Extract the [x, y] coordinate from the center of the cell holding the provided text.  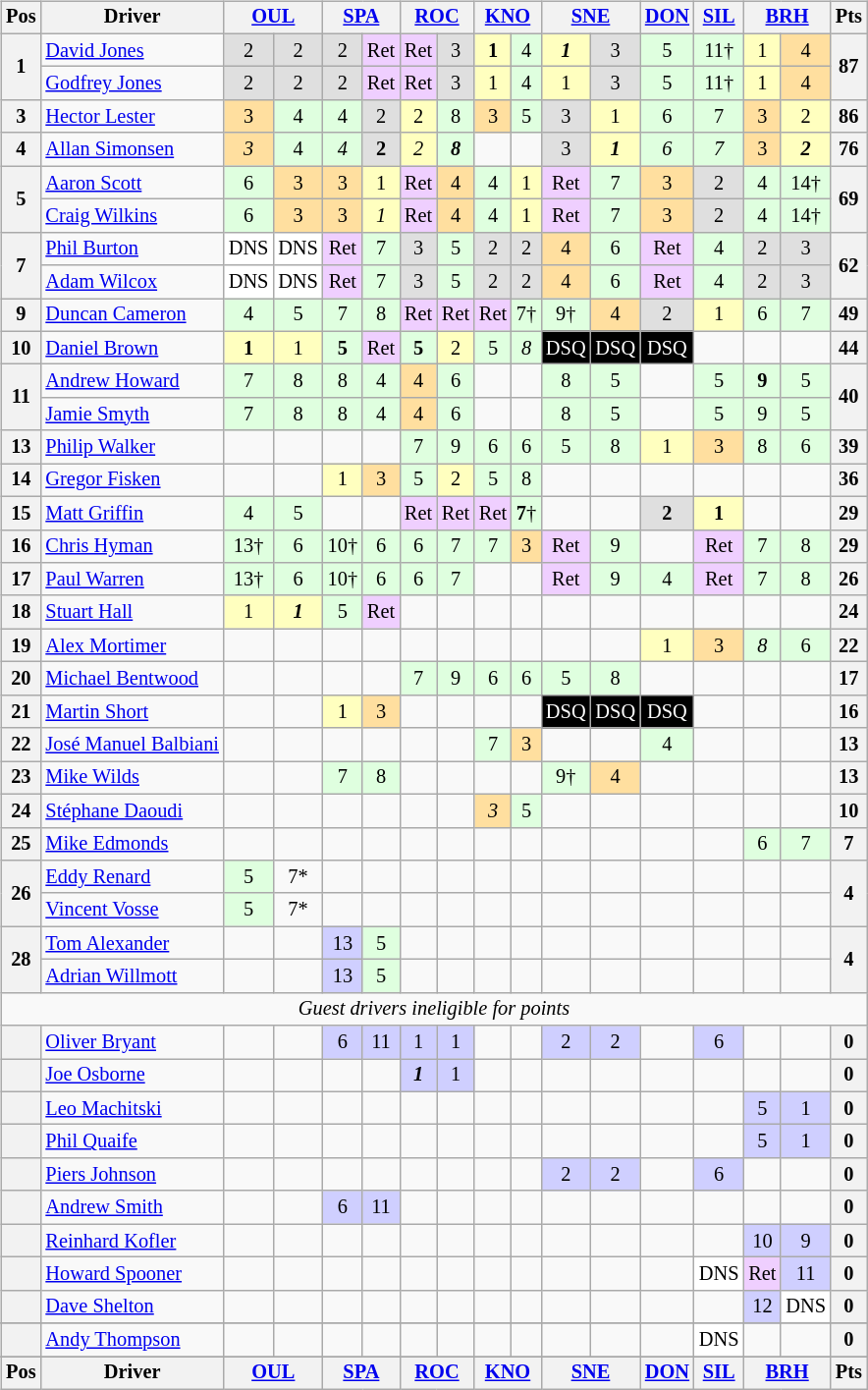
23 [21, 778]
76 [848, 149]
69 [848, 198]
20 [21, 679]
Adrian Willmott [132, 976]
Andy Thompson [132, 1340]
Adam Wilcox [132, 282]
Chris Hyman [132, 546]
Alex Mortimer [132, 645]
Duncan Cameron [132, 315]
Jamie Smyth [132, 415]
25 [21, 844]
Eddy Renard [132, 877]
Mike Edmonds [132, 844]
Phil Burton [132, 249]
Philip Walker [132, 447]
Martin Short [132, 711]
Andrew Smith [132, 1207]
39 [848, 447]
Phil Quaife [132, 1141]
Matt Griffin [132, 513]
Godfrey Jones [132, 83]
36 [848, 480]
Stéphane Daoudi [132, 810]
62 [848, 265]
Allan Simonsen [132, 149]
Howard Spooner [132, 1274]
44 [848, 348]
Gregor Fisken [132, 480]
49 [848, 315]
28 [21, 959]
14 [21, 480]
Tom Alexander [132, 943]
18 [21, 612]
Daniel Brown [132, 348]
15 [21, 513]
Joe Osborne [132, 1076]
Vincent Vosse [132, 910]
Hector Lester [132, 117]
Dave Shelton [132, 1307]
Guest drivers ineligible for points [434, 1009]
Michael Bentwood [132, 679]
Stuart Hall [132, 612]
21 [21, 711]
Oliver Bryant [132, 1042]
Paul Warren [132, 580]
David Jones [132, 50]
José Manuel Balbiani [132, 745]
Craig Wilkins [132, 216]
Mike Wilds [132, 778]
87 [848, 67]
Piers Johnson [132, 1175]
12 [762, 1307]
Andrew Howard [132, 381]
86 [848, 117]
Leo Machitski [132, 1108]
19 [21, 645]
40 [848, 397]
Reinhard Kofler [132, 1241]
Aaron Scott [132, 183]
